Scan for the cell matching the given text and deliver its (X, Y) coordinate at center. 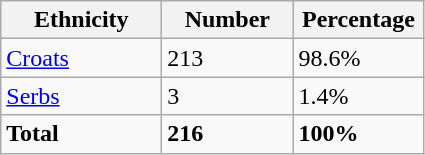
213 (228, 58)
1.4% (358, 96)
216 (228, 134)
Serbs (82, 96)
Total (82, 134)
Ethnicity (82, 20)
Percentage (358, 20)
Number (228, 20)
Croats (82, 58)
3 (228, 96)
98.6% (358, 58)
100% (358, 134)
